Determine the [X, Y] coordinate at the center of the cell enclosing the given text.  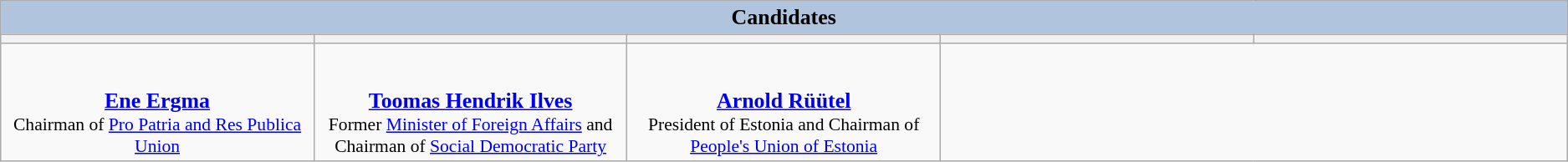
Arnold RüütelPresident of Estonia and Chairman of People's Union of Estonia [784, 102]
Toomas Hendrik IlvesFormer Minister of Foreign Affairs and Chairman of Social Democratic Party [470, 102]
Ene ErgmaChairman of Pro Patria and Res Publica Union [157, 102]
Candidates [784, 18]
